Extract the [x, y] coordinate from the center of the cell holding the provided text.  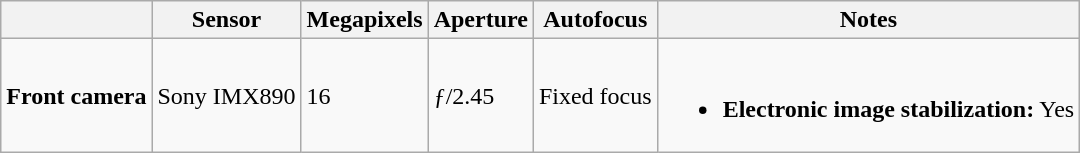
Notes [868, 20]
Sony IMX890 [226, 96]
ƒ/2.45 [480, 96]
16 [364, 96]
Electronic image stabilization: Yes [868, 96]
Autofocus [595, 20]
Fixed focus [595, 96]
Front camera [76, 96]
Sensor [226, 20]
Aperture [480, 20]
Megapixels [364, 20]
